Output the (x, y) coordinate of the center of the cell containing the given text.  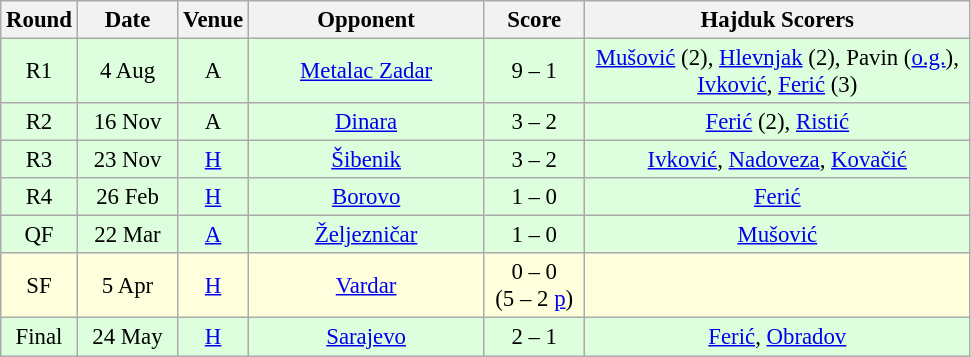
Dinara (366, 122)
5 Apr (128, 286)
R3 (39, 160)
Mušović (778, 235)
Score (534, 20)
Round (39, 20)
24 May (128, 337)
Final (39, 337)
QF (39, 235)
16 Nov (128, 122)
Ferić, Obradov (778, 337)
23 Nov (128, 160)
2 – 1 (534, 337)
Hajduk Scorers (778, 20)
Vardar (366, 286)
SF (39, 286)
R2 (39, 122)
4 Aug (128, 72)
Ferić (2), Ristić (778, 122)
Ivković, Nadoveza, Kovačić (778, 160)
Date (128, 20)
Ferić (778, 197)
22 Mar (128, 235)
Sarajevo (366, 337)
R1 (39, 72)
Metalac Zadar (366, 72)
R4 (39, 197)
Šibenik (366, 160)
26 Feb (128, 197)
0 – 0(5 – 2 p) (534, 286)
Mušović (2), Hlevnjak (2), Pavin (o.g.), Ivković, Ferić (3) (778, 72)
Borovo (366, 197)
Venue (214, 20)
Željezničar (366, 235)
9 – 1 (534, 72)
Opponent (366, 20)
